Capture the cell that displays the provided text and extract its [X, Y] central coordinate. 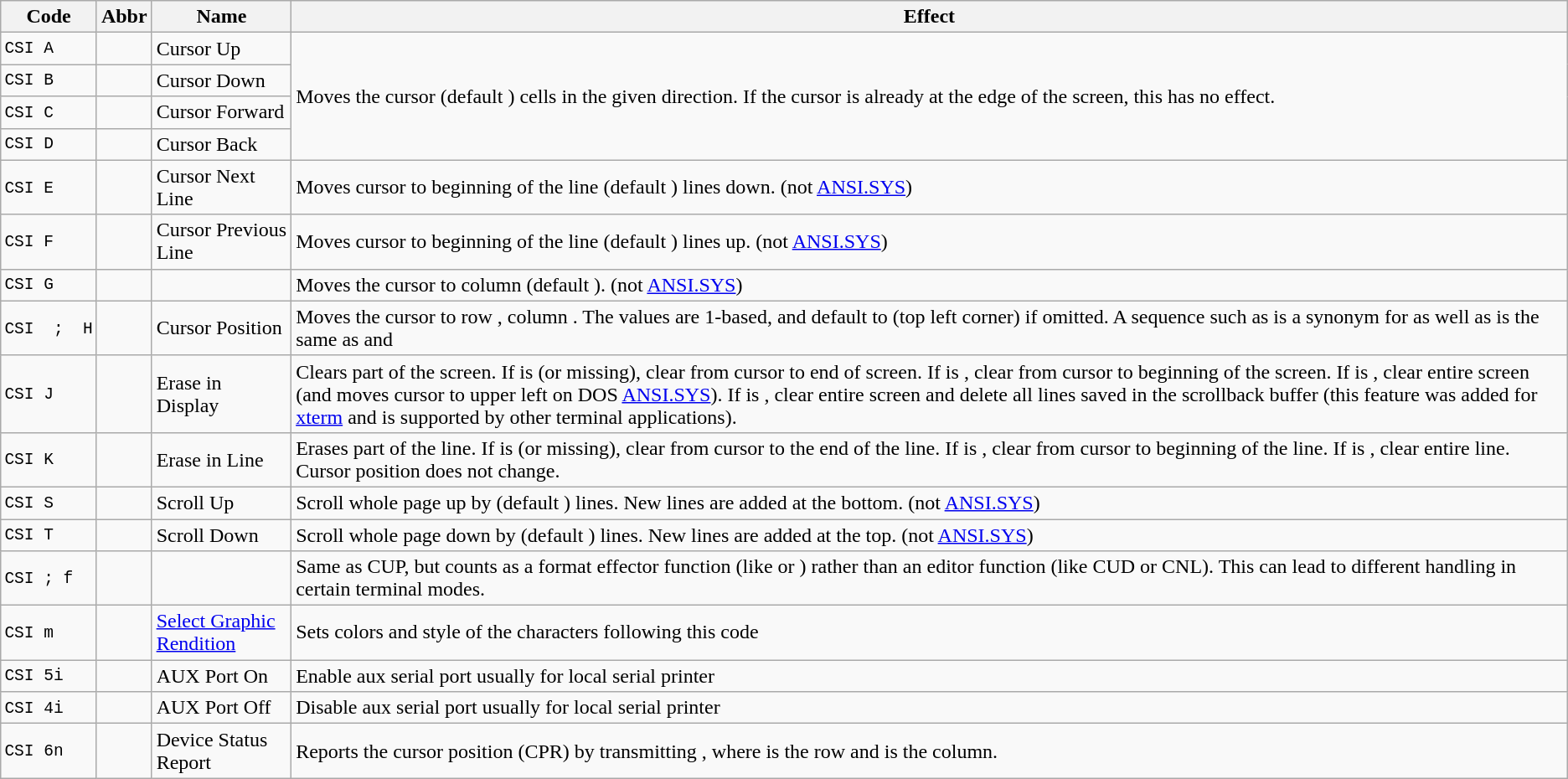
Code [49, 17]
CSI 6n [49, 751]
AUX Port Off [221, 708]
Moves the cursor (default ) cells in the given direction. If the cursor is already at the edge of the screen, this has no effect. [930, 96]
CSI F [49, 241]
CSI ; H [49, 328]
AUX Port On [221, 676]
Erase in Display [221, 394]
CSI E [49, 188]
Cursor Position [221, 328]
Cursor Next Line [221, 188]
CSI 4i [49, 708]
CSI D [49, 144]
CSI T [49, 535]
Cursor Previous Line [221, 241]
CSI G [49, 285]
Effect [930, 17]
CSI A [49, 49]
CSI J [49, 394]
Name [221, 17]
CSI S [49, 503]
Device Status Report [221, 751]
Scroll Up [221, 503]
Select Graphic Rendition [221, 633]
Cursor Back [221, 144]
CSI ; f [49, 578]
Moves cursor to beginning of the line (default ) lines up. (not ANSI.SYS) [930, 241]
Erase in Line [221, 459]
Moves the cursor to column (default ). (not ANSI.SYS) [930, 285]
CSI C [49, 112]
Cursor Up [221, 49]
Scroll Down [221, 535]
Cursor Forward [221, 112]
Scroll whole page up by (default ) lines. New lines are added at the bottom. (not ANSI.SYS) [930, 503]
Disable aux serial port usually for local serial printer [930, 708]
Reports the cursor position (CPR) by transmitting , where is the row and is the column. [930, 751]
CSI m [49, 633]
CSI 5i [49, 676]
Moves cursor to beginning of the line (default ) lines down. (not ANSI.SYS) [930, 188]
CSI B [49, 80]
Enable aux serial port usually for local serial printer [930, 676]
Scroll whole page down by (default ) lines. New lines are added at the top. (not ANSI.SYS) [930, 535]
Cursor Down [221, 80]
Abbr [124, 17]
Sets colors and style of the characters following this code [930, 633]
CSI K [49, 459]
